For the text-containing cell, return its midpoint in [x, y] coordinate format. 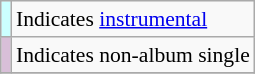
Indicates non-album single [133, 55]
Indicates instrumental [133, 19]
